Scan for the cell matching the given text and deliver its [x, y] coordinate at center. 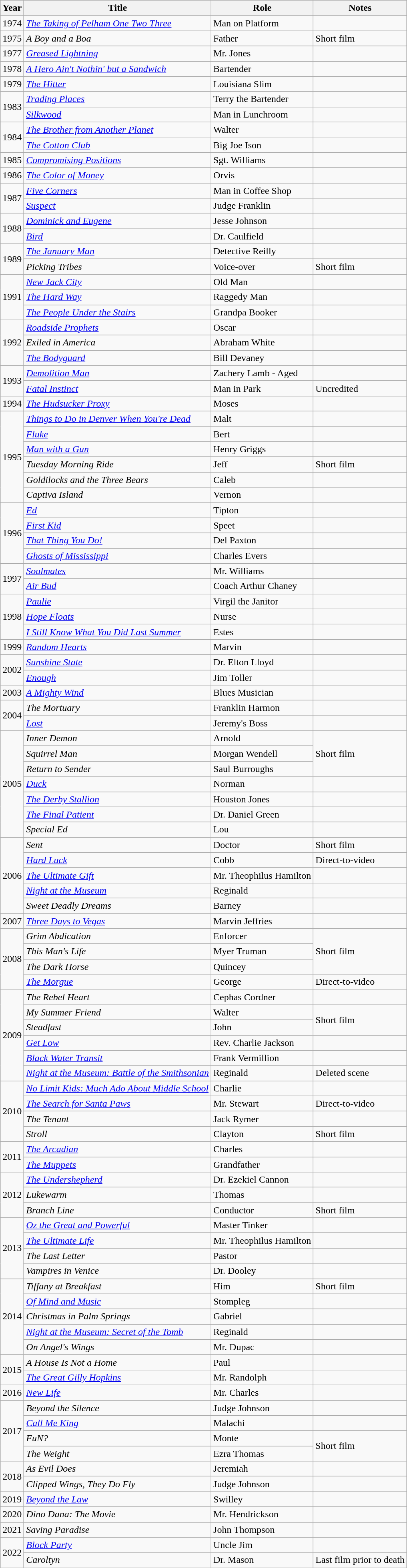
The Taking of Pelham One Two Three [118, 23]
Saving Paradise [118, 1530]
The January Man [118, 251]
Marvin Jeffries [263, 921]
1989 [12, 259]
Charles [263, 1149]
2017 [12, 1430]
Silkwood [118, 114]
The Search for Santa Paws [118, 1103]
Return to Sender [118, 769]
Swilley [263, 1499]
Cephas Cordner [263, 997]
Nurse [263, 616]
1993 [12, 381]
The Ultimate Life [118, 1241]
Greased Lightning [118, 54]
Marvin [263, 647]
Duck [118, 784]
Jim Toller [263, 678]
The Morgue [118, 982]
Special Ed [118, 830]
Dr. Mason [263, 1560]
Tipton [263, 510]
The Hitter [118, 84]
1985 [12, 160]
2009 [12, 1035]
Jesse Johnson [263, 221]
2018 [12, 1476]
Demolition Man [118, 373]
Night at the Museum: Battle of the Smithsonian [118, 1073]
1999 [12, 647]
1978 [12, 69]
George [263, 982]
1998 [12, 616]
Title [118, 8]
Clayton [263, 1134]
Deleted scene [360, 1073]
2014 [12, 1317]
Norman [263, 784]
Stompleg [263, 1301]
2021 [12, 1530]
Compromising Positions [118, 160]
As Evil Does [118, 1469]
Sunshine State [118, 662]
Franklin Harmon [263, 708]
Oscar [263, 327]
The Ultimate Gift [118, 875]
2015 [12, 1370]
Zachery Lamb - Aged [263, 373]
Voice-over [263, 267]
Grandpa Booker [263, 312]
Beyond the Law [118, 1499]
Lou [263, 830]
Branch Line [118, 1210]
Old Man [263, 282]
Father [263, 38]
1991 [12, 297]
Mr. Randolph [263, 1377]
Suspect [118, 206]
Malt [263, 419]
Sent [118, 845]
1977 [12, 54]
Lost [118, 723]
Mr. Charles [263, 1392]
Gabriel [263, 1317]
Virgil the Janitor [263, 601]
The Brother from Another Planet [118, 130]
Dominick and Eugene [118, 221]
Soulmates [118, 571]
The Rebel Heart [118, 997]
Vernon [263, 495]
1987 [12, 198]
Five Corners [118, 191]
On Angel's Wings [118, 1347]
Notes [360, 8]
Him [263, 1286]
Grandfather [263, 1165]
2019 [12, 1499]
1988 [12, 229]
2008 [12, 959]
Paulie [118, 601]
The Last Letter [118, 1256]
Bill Devaney [263, 358]
Thomas [263, 1195]
Night at the Museum [118, 890]
Hope Floats [118, 616]
1974 [12, 23]
1979 [12, 84]
The Bodyguard [118, 358]
Houston Jones [263, 799]
Bird [118, 236]
1975 [12, 38]
Jack Rymer [263, 1119]
Fluke [118, 434]
Dr. Dooley [263, 1271]
Master Tinker [263, 1225]
Speet [263, 525]
Del Paxton [263, 541]
Charles Evers [263, 556]
Coach Arthur Chaney [263, 586]
Mr. Stewart [263, 1103]
Judge Franklin [263, 206]
2007 [12, 921]
Raggedy Man [263, 297]
First Kid [118, 525]
1997 [12, 579]
Sweet Deadly Dreams [118, 906]
Sgt. Williams [263, 160]
Block Party [118, 1545]
Tuesday Morning Ride [118, 465]
Monte [263, 1438]
2002 [12, 670]
Mr. Williams [263, 571]
Caroltyn [118, 1560]
The Weight [118, 1454]
2011 [12, 1157]
Black Water Transit [118, 1058]
Henry Griggs [263, 449]
Man in Coffee Shop [263, 191]
Caleb [263, 480]
2004 [12, 716]
The Muppets [118, 1165]
Enough [118, 678]
1995 [12, 457]
Ezra Thomas [263, 1454]
The Great Gilly Hopkins [118, 1377]
Uncle Jim [263, 1545]
This Man's Life [118, 952]
Inner Demon [118, 738]
A House Is Not a Home [118, 1362]
The Derby Stallion [118, 799]
Enforcer [263, 936]
The Hudsucker Proxy [118, 403]
Things to Do in Denver When You're Dead [118, 419]
The Mortuary [118, 708]
Malachi [263, 1423]
Uncredited [360, 388]
Quincey [263, 967]
2005 [12, 784]
Fatal Instinct [118, 388]
Three Days to Vegas [118, 921]
Rev. Charlie Jackson [263, 1043]
Barney [263, 906]
No Limit Kids: Much Ado About Middle School [118, 1088]
Get Low [118, 1043]
That Thing You Do! [118, 541]
1986 [12, 175]
Man on Platform [263, 23]
2006 [12, 875]
2013 [12, 1248]
Goldilocks and the Three Bears [118, 480]
Dr. Daniel Green [263, 814]
Morgan Wendell [263, 754]
The Tenant [118, 1119]
2022 [12, 1552]
Grim Abdication [118, 936]
Charlie [263, 1088]
The Arcadian [118, 1149]
The Final Patient [118, 814]
Call Me King [118, 1423]
Jeff [263, 465]
The Undershepherd [118, 1180]
Night at the Museum: Secret of the Tomb [118, 1332]
1996 [12, 533]
The Hard Way [118, 297]
Trading Places [118, 99]
1983 [12, 107]
2003 [12, 693]
Myer Truman [263, 952]
Oz the Great and Powerful [118, 1225]
Bert [263, 434]
Paul [263, 1362]
Moses [263, 403]
Christmas in Palm Springs [118, 1317]
Ghosts of Mississippi [118, 556]
My Summer Friend [118, 1012]
Picking Tribes [118, 267]
Terry the Bartender [263, 99]
2016 [12, 1392]
Detective Reilly [263, 251]
2012 [12, 1195]
FuN? [118, 1438]
Big Joe Ison [263, 145]
Cobb [263, 860]
Bartender [263, 69]
New Life [118, 1392]
Louisiana Slim [263, 84]
Tiffany at Breakfast [118, 1286]
Dr. Elton Lloyd [263, 662]
Beyond the Silence [118, 1408]
1992 [12, 343]
Year [12, 8]
Abraham White [263, 343]
1994 [12, 403]
I Still Know What You Did Last Summer [118, 632]
A Hero Ain't Nothin' but a Sandwich [118, 69]
Clipped Wings, They Do Fly [118, 1484]
Random Hearts [118, 647]
2020 [12, 1514]
Conductor [263, 1210]
The People Under the Stairs [118, 312]
Saul Burroughs [263, 769]
Estes [263, 632]
Man in Park [263, 388]
A Mighty Wind [118, 693]
Role [263, 8]
Hard Luck [118, 860]
The Cotton Club [118, 145]
Mr. Dupac [263, 1347]
Dr. Caulfield [263, 236]
Doctor [263, 845]
Pastor [263, 1256]
Last film prior to death [360, 1560]
A Boy and a Boa [118, 38]
Steadfast [118, 1027]
Dr. Ezekiel Cannon [263, 1180]
Mr. Jones [263, 54]
Stroll [118, 1134]
Ed [118, 510]
Squirrel Man [118, 754]
Man in Lunchroom [263, 114]
John [263, 1027]
Exiled in America [118, 343]
Jeremiah [263, 1469]
Mr. Hendrickson [263, 1514]
Jeremy's Boss [263, 723]
Roadside Prophets [118, 327]
New Jack City [118, 282]
Orvis [263, 175]
Air Bud [118, 586]
Lukewarm [118, 1195]
The Dark Horse [118, 967]
John Thompson [263, 1530]
1984 [12, 137]
The Color of Money [118, 175]
2010 [12, 1111]
Blues Musician [263, 693]
Frank Vermillion [263, 1058]
Captiva Island [118, 495]
Of Mind and Music [118, 1301]
Man with a Gun [118, 449]
Arnold [263, 738]
Vampires in Venice [118, 1271]
Dino Dana: The Movie [118, 1514]
